Determine the (X, Y) coordinate at the center of the cell enclosing the given text.  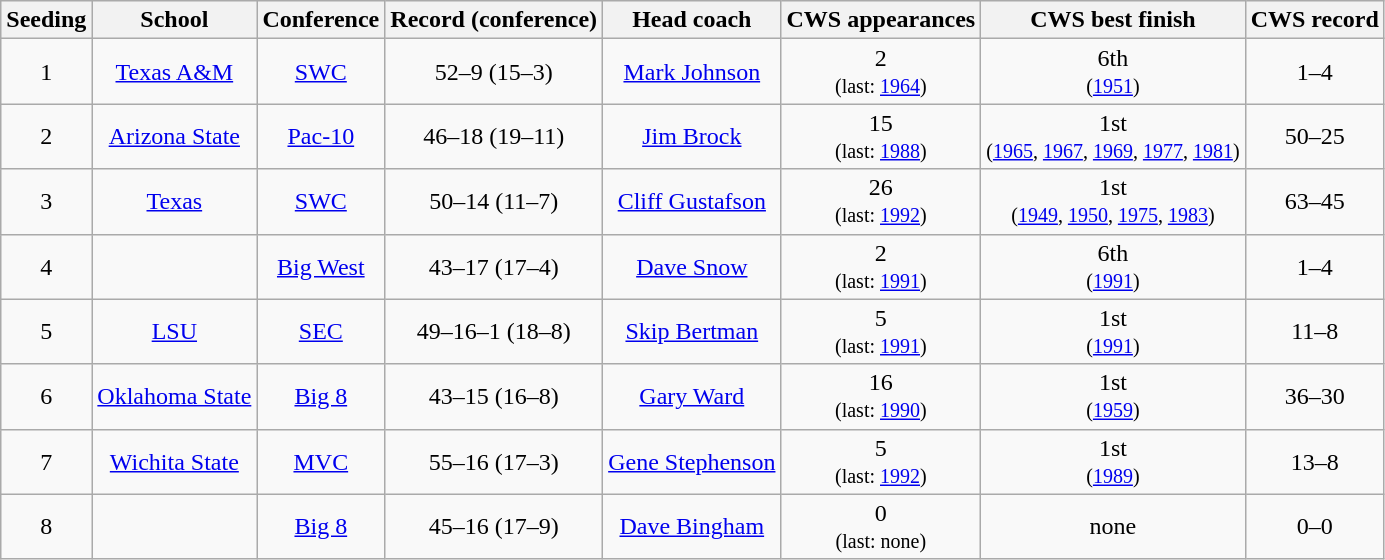
1st(1991) (1113, 332)
3 (46, 202)
2(last: 1964) (881, 72)
none (1113, 526)
2 (46, 136)
Seeding (46, 20)
11–8 (1314, 332)
Dave Bingham (692, 526)
49–16–1 (18–8) (494, 332)
Mark Johnson (692, 72)
Skip Bertman (692, 332)
43–17 (17–4) (494, 266)
63–45 (1314, 202)
Jim Brock (692, 136)
46–18 (19–11) (494, 136)
Pac-10 (321, 136)
36–30 (1314, 396)
50–14 (11–7) (494, 202)
CWS appearances (881, 20)
Oklahoma State (174, 396)
CWS best finish (1113, 20)
5 (46, 332)
1st(1965, 1967, 1969, 1977, 1981) (1113, 136)
1st(1949, 1950, 1975, 1983) (1113, 202)
Texas A&M (174, 72)
CWS record (1314, 20)
Arizona State (174, 136)
0–0 (1314, 526)
0(last: none) (881, 526)
Wichita State (174, 462)
MVC (321, 462)
5(last: 1992) (881, 462)
50–25 (1314, 136)
45–16 (17–9) (494, 526)
2(last: 1991) (881, 266)
15(last: 1988) (881, 136)
55–16 (17–3) (494, 462)
1st(1989) (1113, 462)
43–15 (16–8) (494, 396)
Dave Snow (692, 266)
6 (46, 396)
Gene Stephenson (692, 462)
52–9 (15–3) (494, 72)
LSU (174, 332)
School (174, 20)
Texas (174, 202)
Gary Ward (692, 396)
16(last: 1990) (881, 396)
5(last: 1991) (881, 332)
Cliff Gustafson (692, 202)
13–8 (1314, 462)
7 (46, 462)
6th(1991) (1113, 266)
Big West (321, 266)
1 (46, 72)
26(last: 1992) (881, 202)
1st(1959) (1113, 396)
8 (46, 526)
SEC (321, 332)
Record (conference) (494, 20)
Conference (321, 20)
4 (46, 266)
6th(1951) (1113, 72)
Head coach (692, 20)
